From the cell containing the given text, extract its center point as [X, Y] coordinate. 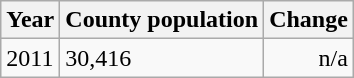
30,416 [162, 58]
Change [309, 20]
n/a [309, 58]
County population [162, 20]
Year [30, 20]
2011 [30, 58]
